Capture the cell that displays the provided text and extract its [X, Y] central coordinate. 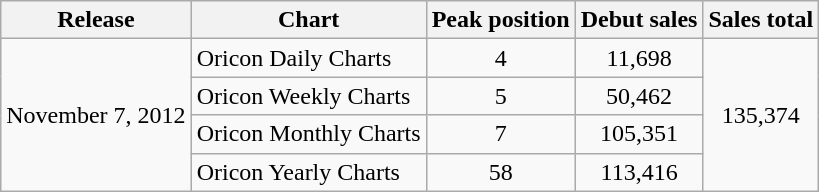
50,462 [639, 96]
105,351 [639, 134]
Oricon Weekly Charts [308, 96]
58 [500, 172]
Oricon Daily Charts [308, 58]
Chart [308, 20]
Debut sales [639, 20]
135,374 [761, 115]
Oricon Monthly Charts [308, 134]
7 [500, 134]
Peak position [500, 20]
Sales total [761, 20]
5 [500, 96]
4 [500, 58]
113,416 [639, 172]
Release [96, 20]
November 7, 2012 [96, 115]
Oricon Yearly Charts [308, 172]
11,698 [639, 58]
